For the text-containing cell, return its midpoint in (X, Y) coordinate format. 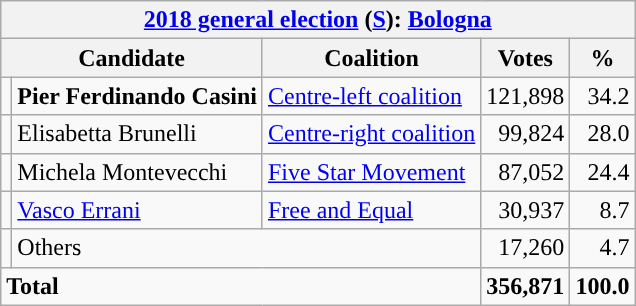
Centre-left coalition (371, 96)
28.0 (602, 134)
Total (241, 286)
Candidate (132, 58)
356,871 (526, 286)
Others (246, 248)
24.4 (602, 172)
34.2 (602, 96)
99,824 (526, 134)
Michela Montevecchi (138, 172)
Pier Ferdinando Casini (138, 96)
17,260 (526, 248)
121,898 (526, 96)
4.7 (602, 248)
100.0 (602, 286)
Free and Equal (371, 210)
Elisabetta Brunelli (138, 134)
2018 general election (S): Bologna (318, 20)
Five Star Movement (371, 172)
30,937 (526, 210)
Vasco Errani (138, 210)
Centre-right coalition (371, 134)
8.7 (602, 210)
87,052 (526, 172)
Coalition (371, 58)
% (602, 58)
Votes (526, 58)
